Extract the [X, Y] coordinate from the center of the cell holding the provided text.  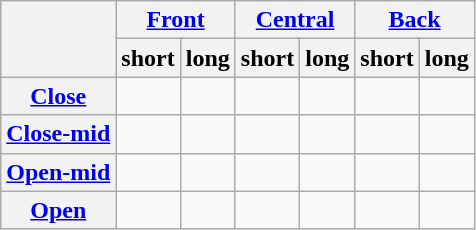
Close [58, 96]
Open-mid [58, 172]
Close-mid [58, 134]
Open [58, 210]
Back [414, 20]
Central [294, 20]
Front [176, 20]
